Determine the (x, y) coordinate at the center of the cell enclosing the given text.  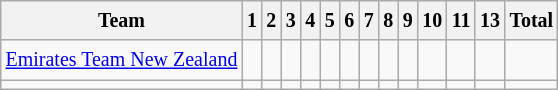
1 (252, 20)
5 (330, 20)
10 (432, 20)
11 (461, 20)
Team (122, 20)
4 (310, 20)
8 (388, 20)
3 (290, 20)
7 (368, 20)
9 (408, 20)
Emirates Team New Zealand (122, 60)
2 (272, 20)
Total (532, 20)
6 (350, 20)
13 (490, 20)
